Scan for the cell matching the given text and deliver its (x, y) coordinate at center. 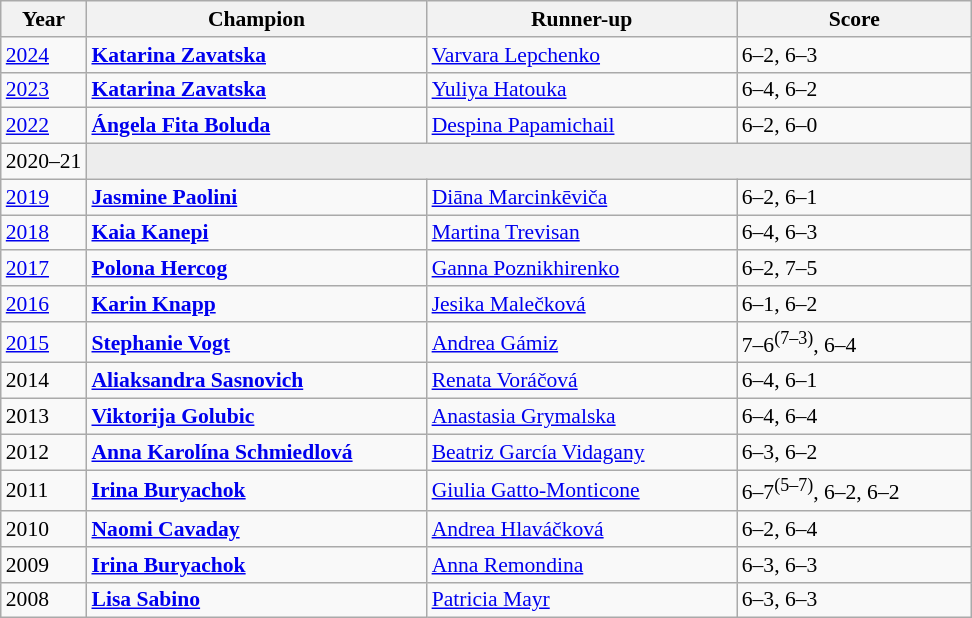
Ángela Fita Boluda (256, 126)
2009 (44, 565)
Yuliya Hatouka (582, 90)
2013 (44, 417)
Polona Hercog (256, 269)
Year (44, 19)
2017 (44, 269)
Andrea Gámiz (582, 342)
2015 (44, 342)
6–2, 6–4 (854, 529)
2016 (44, 304)
Diāna Marcinkēviča (582, 197)
6–4, 6–2 (854, 90)
2014 (44, 381)
Renata Voráčová (582, 381)
Score (854, 19)
Aliaksandra Sasnovich (256, 381)
2023 (44, 90)
6–4, 6–4 (854, 417)
6–4, 6–3 (854, 233)
Anna Remondina (582, 565)
Anastasia Grymalska (582, 417)
Jesika Malečková (582, 304)
Despina Papamichail (582, 126)
Viktorija Golubic (256, 417)
6–4, 6–1 (854, 381)
6–2, 6–1 (854, 197)
Naomi Cavaday (256, 529)
6–2, 6–0 (854, 126)
Kaia Kanepi (256, 233)
Stephanie Vogt (256, 342)
2024 (44, 55)
6–2, 6–3 (854, 55)
2010 (44, 529)
2020–21 (44, 162)
2011 (44, 490)
Beatriz García Vidagany (582, 452)
Giulia Gatto-Monticone (582, 490)
Martina Trevisan (582, 233)
2022 (44, 126)
6–3, 6–3 (854, 565)
6–7(5–7), 6–2, 6–2 (854, 490)
Andrea Hlaváčková (582, 529)
Varvara Lepchenko (582, 55)
Anna Karolína Schmiedlová (256, 452)
Runner-up (582, 19)
Ganna Poznikhirenko (582, 269)
Champion (256, 19)
2019 (44, 197)
2018 (44, 233)
2012 (44, 452)
6–1, 6–2 (854, 304)
7–6(7–3), 6–4 (854, 342)
Karin Knapp (256, 304)
6–2, 7–5 (854, 269)
6–3, 6–2 (854, 452)
Jasmine Paolini (256, 197)
